Return [x, y] of the center of cell containing provided text 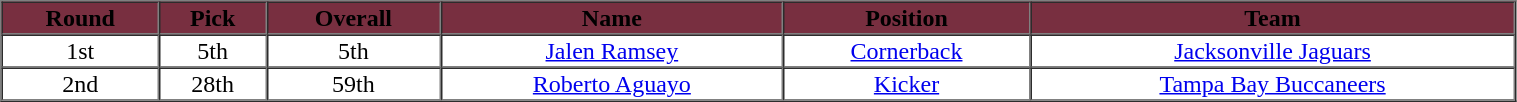
Round [81, 18]
Position [906, 18]
Roberto Aguayo [612, 84]
Tampa Bay Buccaneers [1272, 84]
Kicker [906, 84]
59th [353, 84]
1st [81, 50]
Cornerback [906, 50]
Name [612, 18]
Team [1272, 18]
Pick [212, 18]
Overall [353, 18]
Jacksonville Jaguars [1272, 50]
2nd [81, 84]
28th [212, 84]
Jalen Ramsey [612, 50]
